Return [X, Y] of the center of cell containing provided text 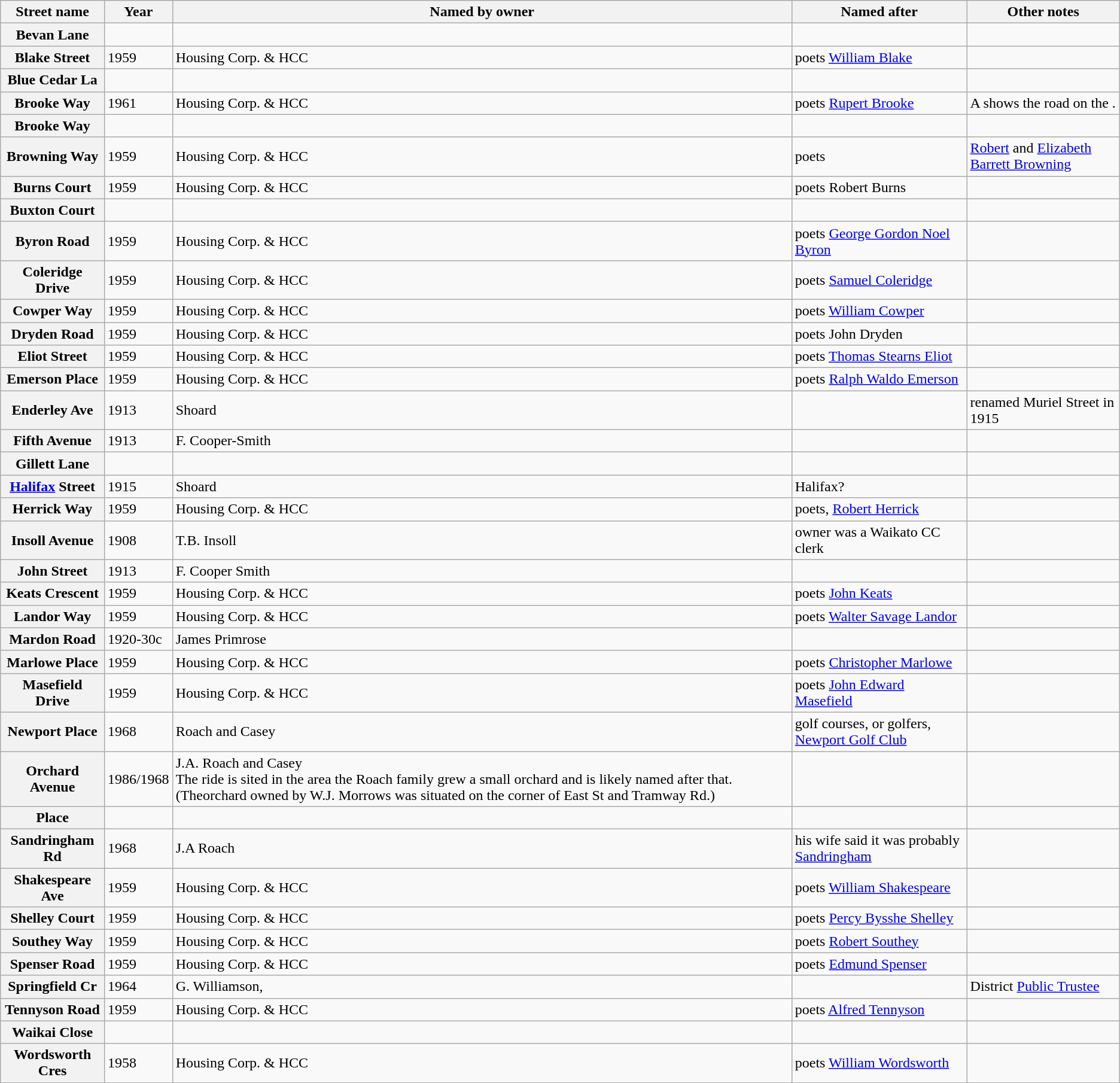
Landor Way [53, 616]
Roach and Casey [482, 731]
Insoll Avenue [53, 540]
poets William Cowper [879, 311]
Tennyson Road [53, 1009]
poets Thomas Stearns Eliot [879, 357]
Place [53, 818]
poets Robert Burns [879, 187]
owner was a Waikato CC clerk [879, 540]
Herrick Way [53, 509]
John Street [53, 571]
Year [138, 12]
Marlowe Place [53, 662]
golf courses, or golfers, Newport Golf Club [879, 731]
Shakespeare Ave [53, 888]
1915 [138, 486]
poets Edmund Spenser [879, 964]
J.A Roach [482, 848]
Browning Way [53, 157]
Halifax? [879, 486]
Wordsworth Cres [53, 1063]
Halifax Street [53, 486]
Byron Road [53, 241]
T.B. Insoll [482, 540]
Other notes [1043, 12]
1964 [138, 987]
1961 [138, 103]
Named after [879, 12]
Mardon Road [53, 639]
District Public Trustee [1043, 987]
Bevan Lane [53, 35]
renamed Muriel Street in 1915 [1043, 410]
Eliot Street [53, 357]
1908 [138, 540]
James Primrose [482, 639]
his wife said it was probably Sandringham [879, 848]
Buxton Court [53, 210]
Gillett Lane [53, 464]
poets George Gordon Noel Byron [879, 241]
1920-30c [138, 639]
poets Rupert Brooke [879, 103]
poets John Dryden [879, 333]
Blake Street [53, 57]
poets Samuel Coleridge [879, 280]
Emerson Place [53, 379]
1958 [138, 1063]
Newport Place [53, 731]
Springfield Cr [53, 987]
poets William Wordsworth [879, 1063]
F. Cooper Smith [482, 571]
Fifth Avenue [53, 441]
Waikai Close [53, 1032]
poets, Robert Herrick [879, 509]
Keats Crescent [53, 594]
Shelley Court [53, 918]
Street name [53, 12]
Named by owner [482, 12]
poets John Keats [879, 594]
Cowper Way [53, 311]
poets William Shakespeare [879, 888]
Enderley Ave [53, 410]
Robert and Elizabeth Barrett Browning [1043, 157]
Spenser Road [53, 964]
poets Robert Southey [879, 941]
poets William Blake [879, 57]
Sandringham Rd [53, 848]
1986/1968 [138, 779]
A shows the road on the . [1043, 103]
poets Percy Bysshe Shelley [879, 918]
Southey Way [53, 941]
Masefield Drive [53, 693]
Blue Cedar La [53, 80]
poets Ralph Waldo Emerson [879, 379]
poets [879, 157]
poets John Edward Masefield [879, 693]
F. Cooper-Smith [482, 441]
poets Walter Savage Landor [879, 616]
G. Williamson, [482, 987]
Orchard Avenue [53, 779]
poets Alfred Tennyson [879, 1009]
Coleridge Drive [53, 280]
Burns Court [53, 187]
poets Christopher Marlowe [879, 662]
Dryden Road [53, 333]
